Determine the [x, y] coordinate at the center of the cell enclosing the given text.  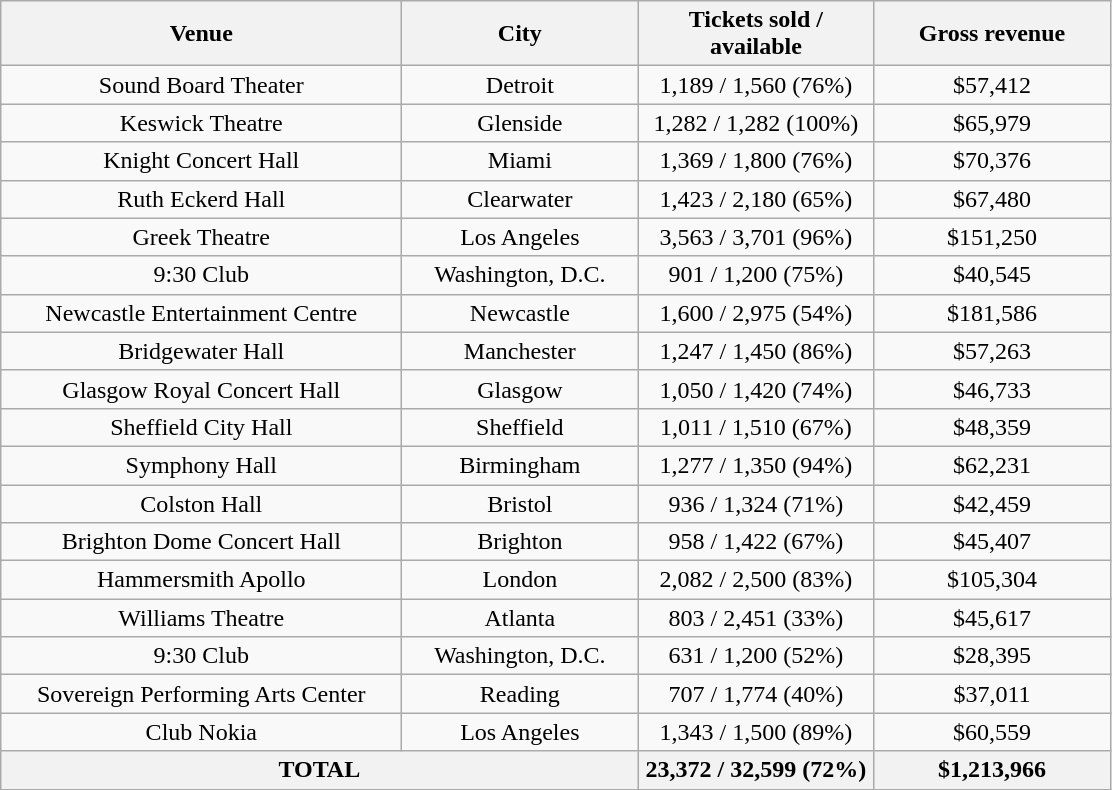
Bristol [520, 503]
$45,617 [992, 618]
Manchester [520, 351]
Symphony Hall [202, 465]
$65,979 [992, 123]
1,369 / 1,800 (76%) [756, 161]
Birmingham [520, 465]
Knight Concert Hall [202, 161]
Glasgow [520, 389]
1,343 / 1,500 (89%) [756, 732]
Newcastle Entertainment Centre [202, 313]
Glasgow Royal Concert Hall [202, 389]
Sheffield [520, 427]
Brighton Dome Concert Hall [202, 542]
1,050 / 1,420 (74%) [756, 389]
$57,263 [992, 351]
1,423 / 2,180 (65%) [756, 199]
Reading [520, 694]
1,277 / 1,350 (94%) [756, 465]
23,372 / 32,599 (72%) [756, 770]
Keswick Theatre [202, 123]
Sheffield City Hall [202, 427]
Hammersmith Apollo [202, 580]
Newcastle [520, 313]
$62,231 [992, 465]
Tickets sold / available [756, 34]
Detroit [520, 85]
Williams Theatre [202, 618]
631 / 1,200 (52%) [756, 656]
$151,250 [992, 237]
$40,545 [992, 275]
Gross revenue [992, 34]
936 / 1,324 (71%) [756, 503]
Brighton [520, 542]
$57,412 [992, 85]
958 / 1,422 (67%) [756, 542]
$60,559 [992, 732]
Glenside [520, 123]
$105,304 [992, 580]
$28,395 [992, 656]
Atlanta [520, 618]
$1,213,966 [992, 770]
$37,011 [992, 694]
Bridgewater Hall [202, 351]
$70,376 [992, 161]
2,082 / 2,500 (83%) [756, 580]
$48,359 [992, 427]
Miami [520, 161]
803 / 2,451 (33%) [756, 618]
1,282 / 1,282 (100%) [756, 123]
Venue [202, 34]
$46,733 [992, 389]
$181,586 [992, 313]
TOTAL [320, 770]
1,247 / 1,450 (86%) [756, 351]
707 / 1,774 (40%) [756, 694]
1,189 / 1,560 (76%) [756, 85]
$45,407 [992, 542]
Sound Board Theater [202, 85]
Sovereign Performing Arts Center [202, 694]
Clearwater [520, 199]
London [520, 580]
Club Nokia [202, 732]
Colston Hall [202, 503]
3,563 / 3,701 (96%) [756, 237]
$42,459 [992, 503]
Greek Theatre [202, 237]
1,600 / 2,975 (54%) [756, 313]
1,011 / 1,510 (67%) [756, 427]
901 / 1,200 (75%) [756, 275]
$67,480 [992, 199]
Ruth Eckerd Hall [202, 199]
City [520, 34]
